Pinpoint the cell where the given text exists, returning its [X, Y] midpoint coordinate. 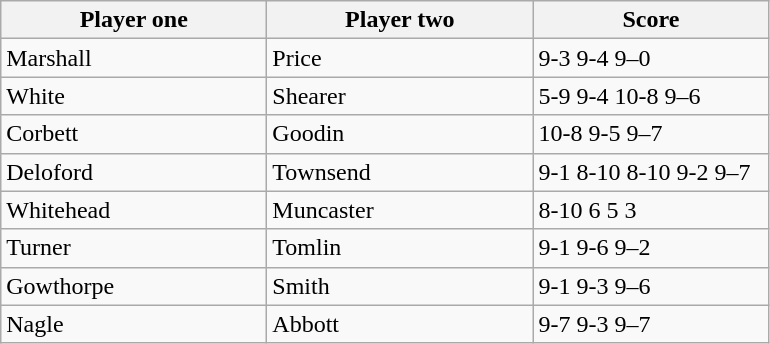
9-1 9-6 9–2 [651, 248]
10-8 9-5 9–7 [651, 134]
Player one [134, 20]
White [134, 96]
Muncaster [400, 210]
Turner [134, 248]
Abbott [400, 324]
Nagle [134, 324]
Price [400, 58]
Townsend [400, 172]
Marshall [134, 58]
Gowthorpe [134, 286]
Whitehead [134, 210]
9-1 9-3 9–6 [651, 286]
5-9 9-4 10-8 9–6 [651, 96]
Goodin [400, 134]
8-10 6 5 3 [651, 210]
Player two [400, 20]
9-3 9-4 9–0 [651, 58]
9-7 9-3 9–7 [651, 324]
Deloford [134, 172]
Tomlin [400, 248]
Smith [400, 286]
9-1 8-10 8-10 9-2 9–7 [651, 172]
Shearer [400, 96]
Corbett [134, 134]
Score [651, 20]
